Return (X, Y) of the center of cell containing provided text 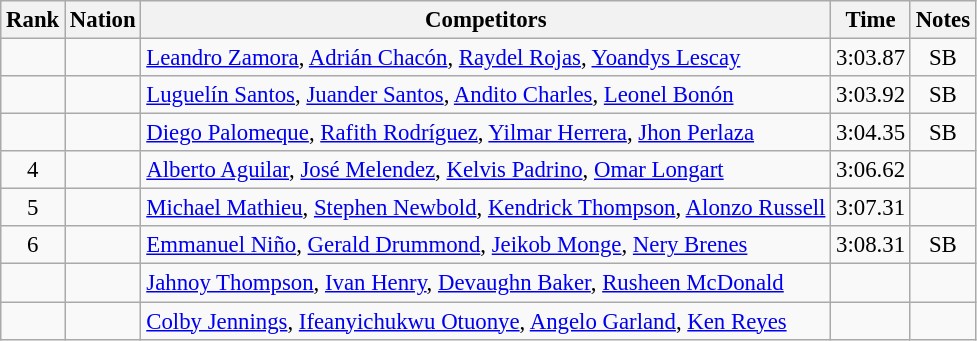
Luguelín Santos, Juander Santos, Andito Charles, Leonel Bonón (486, 95)
Rank (33, 20)
Time (871, 20)
Emmanuel Niño, Gerald Drummond, Jeikob Monge, Nery Brenes (486, 245)
3:06.62 (871, 170)
Diego Palomeque, Rafith Rodríguez, Yilmar Herrera, Jhon Perlaza (486, 133)
4 (33, 170)
Michael Mathieu, Stephen Newbold, Kendrick Thompson, Alonzo Russell (486, 208)
3:08.31 (871, 245)
Competitors (486, 20)
3:04.35 (871, 133)
3:07.31 (871, 208)
Colby Jennings, Ifeanyichukwu Otuonye, Angelo Garland, Ken Reyes (486, 321)
3:03.92 (871, 95)
Alberto Aguilar, José Melendez, Kelvis Padrino, Omar Longart (486, 170)
Leandro Zamora, Adrián Chacón, Raydel Rojas, Yoandys Lescay (486, 58)
Notes (942, 20)
6 (33, 245)
Nation (103, 20)
3:03.87 (871, 58)
Jahnoy Thompson, Ivan Henry, Devaughn Baker, Rusheen McDonald (486, 283)
5 (33, 208)
